Return [x, y] of the center of cell containing provided text 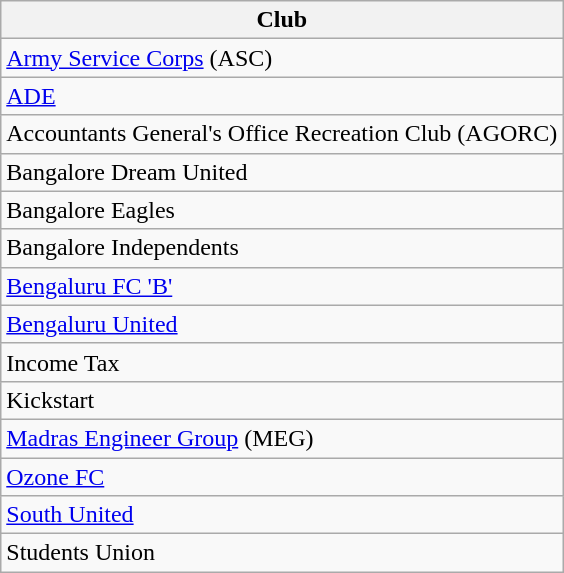
Madras Engineer Group (MEG) [282, 438]
Income Tax [282, 362]
ADE [282, 96]
Accountants General's Office Recreation Club (AGORC) [282, 134]
Ozone FC [282, 477]
Bangalore Eagles [282, 210]
Bangalore Dream United [282, 172]
Kickstart [282, 400]
Army Service Corps (ASC) [282, 58]
Club [282, 20]
South United [282, 515]
Students Union [282, 553]
Bangalore Independents [282, 248]
Bengaluru FC 'B' [282, 286]
Bengaluru United [282, 324]
